Return [X, Y] of the center of cell containing provided text 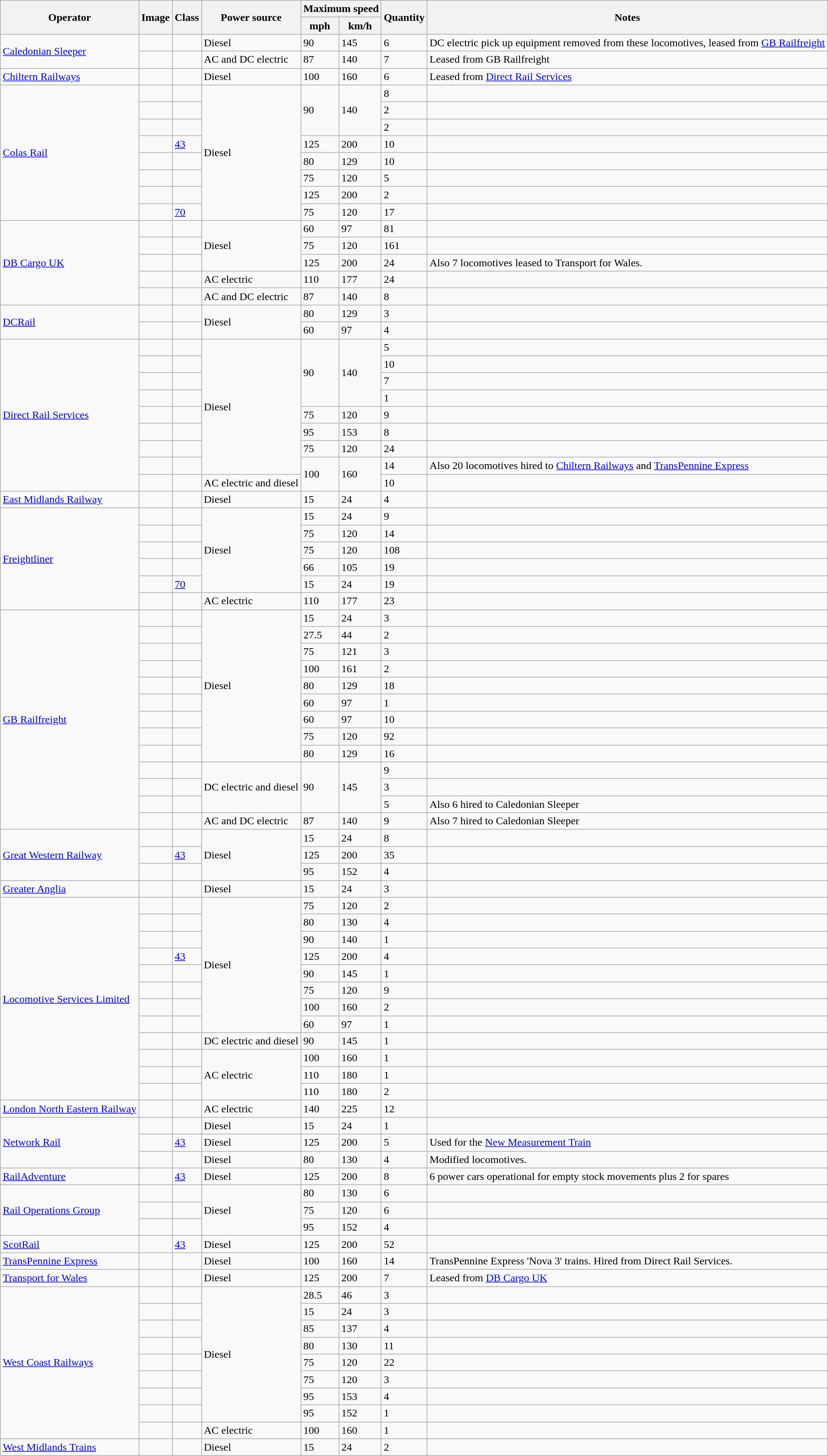
GB Railfreight [70, 719]
35 [404, 855]
mph [320, 26]
Also 7 hired to Caledonian Sleeper [628, 821]
AC electric and diesel [251, 482]
11 [404, 1346]
DC electric pick up equipment removed from these locomotives, leased from GB Railfreight [628, 43]
Locomotive Services Limited [70, 999]
West Coast Railways [70, 1363]
DB Cargo UK [70, 263]
Colas Rail [70, 152]
Leased from DB Cargo UK [628, 1278]
Also 7 locomotives leased to Transport for Wales. [628, 263]
6 power cars operational for empty stock movements plus 2 for spares [628, 1176]
105 [360, 567]
52 [404, 1244]
85 [320, 1329]
27.5 [320, 635]
108 [404, 550]
17 [404, 212]
Rail Operations Group [70, 1210]
Image [156, 17]
46 [360, 1295]
225 [360, 1109]
Power source [251, 17]
Direct Rail Services [70, 415]
Network Rail [70, 1143]
28.5 [320, 1295]
Leased from GB Railfreight [628, 60]
ScotRail [70, 1244]
Greater Anglia [70, 889]
Quantity [404, 17]
Leased from Direct Rail Services [628, 76]
Class [187, 17]
81 [404, 229]
121 [360, 652]
DCRail [70, 322]
Chiltern Railways [70, 76]
West Midlands Trains [70, 1447]
44 [360, 635]
km/h [360, 26]
Caledonian Sleeper [70, 51]
Used for the New Measurement Train [628, 1143]
East Midlands Railway [70, 500]
137 [360, 1329]
Freightliner [70, 559]
Operator [70, 17]
12 [404, 1109]
92 [404, 736]
London North Eastern Railway [70, 1109]
RailAdventure [70, 1176]
TransPennine Express 'Nova 3' trains. Hired from Direct Rail Services. [628, 1261]
Also 20 locomotives hired to Chiltern Railways and TransPennine Express [628, 465]
Also 6 hired to Caledonian Sleeper [628, 804]
Modified locomotives. [628, 1159]
TransPennine Express [70, 1261]
Great Western Railway [70, 855]
23 [404, 601]
16 [404, 754]
Notes [628, 17]
Transport for Wales [70, 1278]
18 [404, 686]
Maximum speed [341, 9]
22 [404, 1363]
66 [320, 567]
